For the text-containing cell, return its midpoint in [X, Y] coordinate format. 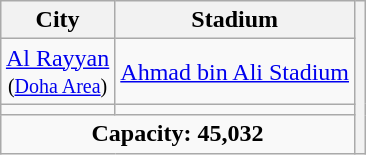
Al Rayyan (Doha Area) [57, 72]
City [57, 20]
Capacity: 45,032 [177, 134]
Stadium [235, 20]
Ahmad bin Ali Stadium [235, 72]
